Locate the cell with the specified text and output its (x, y) center coordinate. 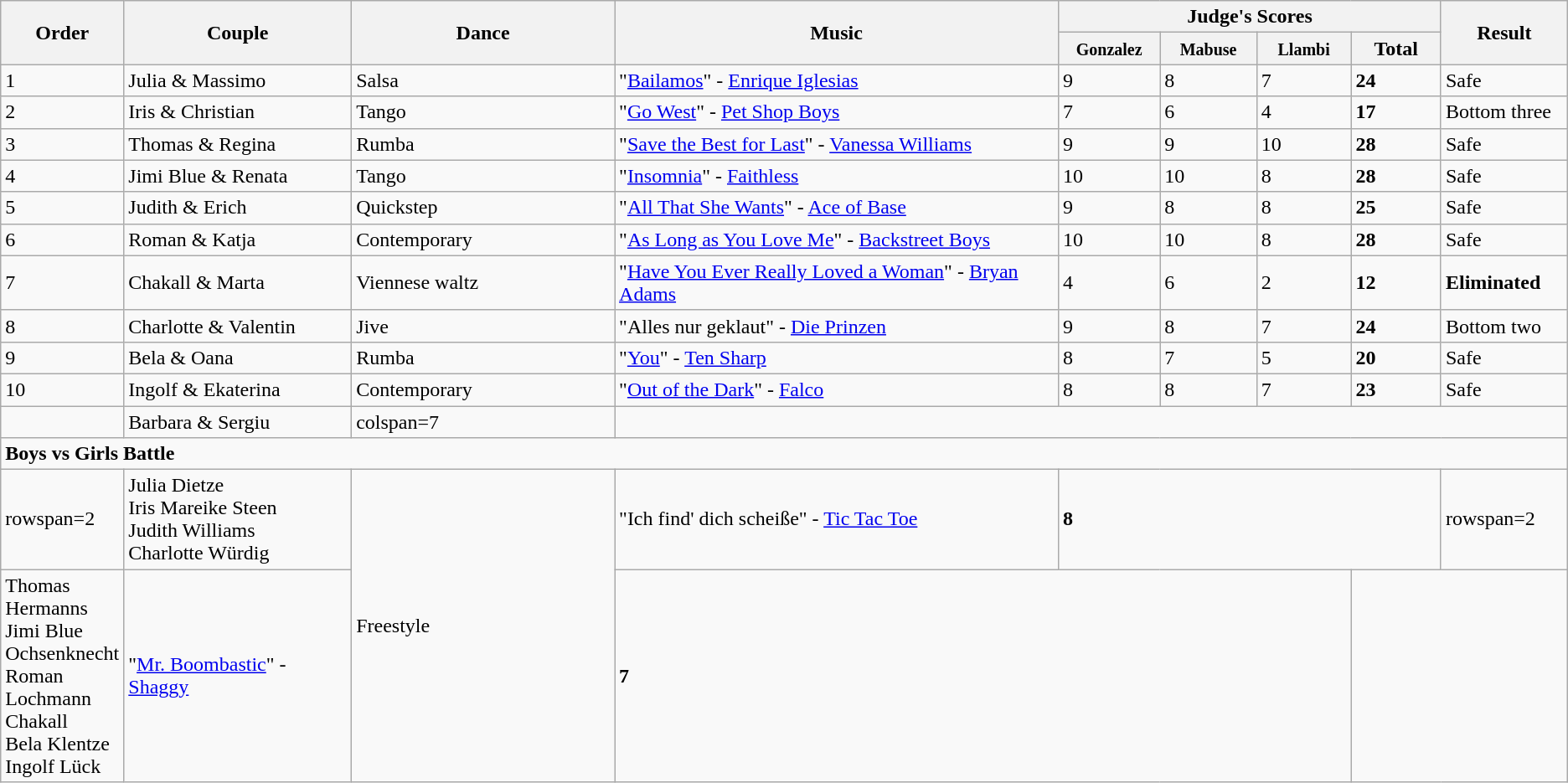
"Insomnia" - Faithless (837, 176)
Barbara & Sergiu (238, 421)
Result (1504, 33)
Freestyle (483, 626)
"Alles nur geklaut" - Die Prinzen (837, 326)
"As Long as You Love Me" - Backstreet Boys (837, 240)
Bottom two (1504, 326)
Llambi (1303, 49)
"Have You Ever Really Loved a Woman" - Bryan Adams (837, 283)
colspan=7 (483, 421)
17 (1396, 112)
Eliminated (1504, 283)
Quickstep (483, 208)
20 (1396, 358)
Charlotte & Valentin (238, 326)
Bela & Oana (238, 358)
"Ich find' dich scheiße" - Tic Tac Toe (837, 519)
Chakall & Marta (238, 283)
Music (837, 33)
Couple (238, 33)
"All That She Wants" - Ace of Base (837, 208)
12 (1396, 283)
25 (1396, 208)
Jive (483, 326)
Judith & Erich (238, 208)
23 (1396, 389)
Iris & Christian (238, 112)
Viennese waltz (483, 283)
Boys vs Girls Battle (784, 454)
"Mr. Boombastic" - Shaggy (238, 676)
3 (62, 144)
Judge's Scores (1250, 17)
Julia & Massimo (238, 80)
Total (1396, 49)
Mabuse (1208, 49)
"Save the Best for Last" - Vanessa Williams (837, 144)
Jimi Blue & Renata (238, 176)
"Out of the Dark" - Falco (837, 389)
"Go West" - Pet Shop Boys (837, 112)
Dance (483, 33)
Roman & Katja (238, 240)
Order (62, 33)
Salsa (483, 80)
"You" - Ten Sharp (837, 358)
Gonzalez (1109, 49)
"Bailamos" - Enrique Iglesias (837, 80)
Bottom three (1504, 112)
Julia DietzeIris Mareike SteenJudith WilliamsCharlotte Würdig (238, 519)
1 (62, 80)
Thomas HermannsJimi Blue OchsenknechtRoman LochmannChakallBela KlentzeIngolf Lück (62, 676)
Ingolf & Ekaterina (238, 389)
Thomas & Regina (238, 144)
